Locate the cell with the specified text and output its [x, y] center coordinate. 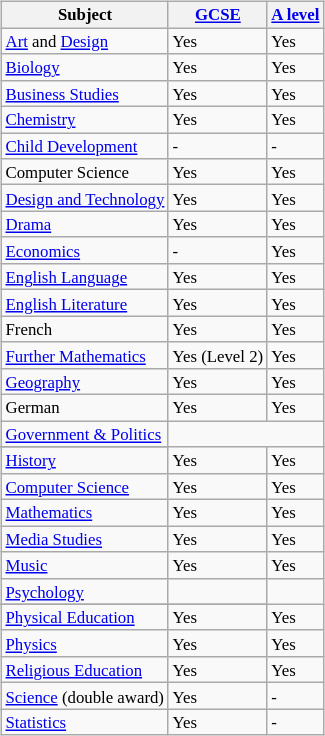
Religious Education [84, 670]
A level [295, 15]
Music [84, 565]
Statistics [84, 722]
Mathematics [84, 512]
English Literature [84, 303]
History [84, 460]
English Language [84, 277]
Yes (Level 2) [218, 355]
GCSE [218, 15]
Science (double award) [84, 696]
Child Development [84, 146]
Media Studies [84, 539]
Chemistry [84, 119]
Further Mathematics [84, 355]
Geography [84, 381]
German [84, 408]
Physical Education [84, 617]
Art and Design [84, 41]
Design and Technology [84, 198]
Physics [84, 643]
Subject [84, 15]
French [84, 329]
Business Studies [84, 93]
Economics [84, 250]
Government & Politics [84, 434]
Psychology [84, 591]
Drama [84, 224]
Biology [84, 67]
